Return the [x, y] coordinate for the center point of the cell that contains the specified text.  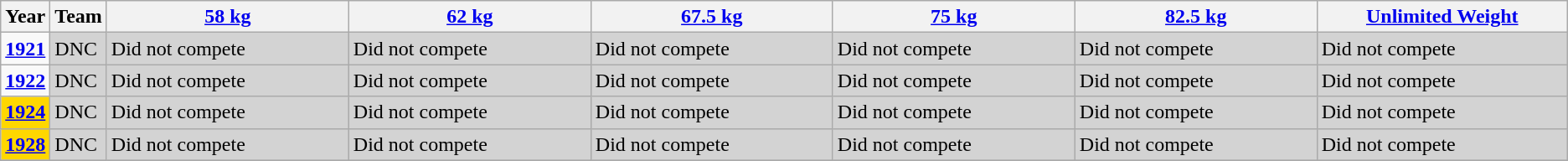
1921 [25, 49]
1924 [25, 112]
58 kg [228, 17]
82.5 kg [1196, 17]
1922 [25, 80]
67.5 kg [712, 17]
62 kg [469, 17]
1928 [25, 144]
Unlimited Weight [1442, 17]
Year [25, 17]
Team [79, 17]
75 kg [953, 17]
